For the text-containing cell, return its midpoint in [x, y] coordinate format. 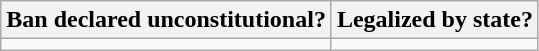
Ban declared unconstitutional? [166, 20]
Legalized by state? [434, 20]
